Find where the given text appears and provide that cell's center as (X, Y) coordinate. 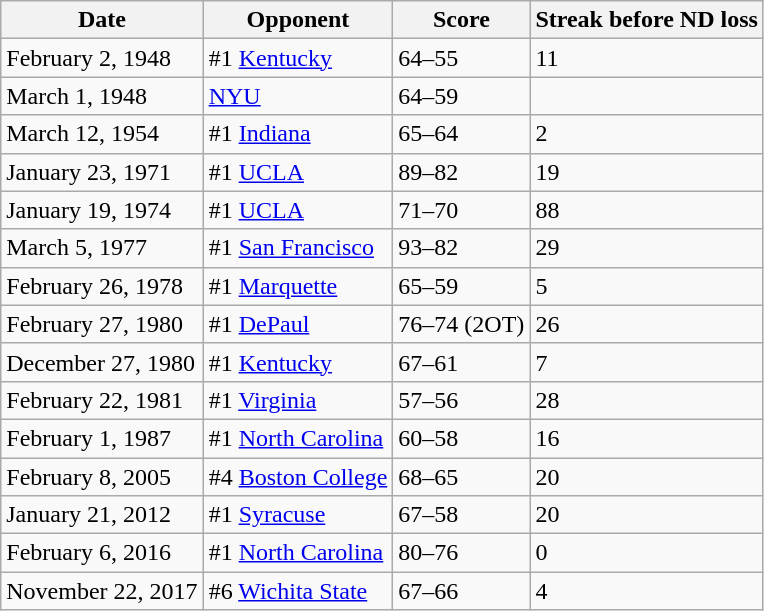
67–66 (462, 591)
#1 Syracuse (298, 515)
Streak before ND loss (647, 20)
January 19, 1974 (102, 210)
71–70 (462, 210)
Opponent (298, 20)
68–65 (462, 477)
64–55 (462, 58)
93–82 (462, 248)
March 1, 1948 (102, 96)
7 (647, 362)
February 2, 1948 (102, 58)
65–64 (462, 134)
19 (647, 172)
0 (647, 553)
#1 Indiana (298, 134)
67–58 (462, 515)
#4 Boston College (298, 477)
February 8, 2005 (102, 477)
December 27, 1980 (102, 362)
February 22, 1981 (102, 400)
Date (102, 20)
11 (647, 58)
65–59 (462, 286)
28 (647, 400)
February 1, 1987 (102, 438)
NYU (298, 96)
5 (647, 286)
February 26, 1978 (102, 286)
January 21, 2012 (102, 515)
#1 San Francisco (298, 248)
57–56 (462, 400)
64–59 (462, 96)
February 27, 1980 (102, 324)
26 (647, 324)
89–82 (462, 172)
#6 Wichita State (298, 591)
November 22, 2017 (102, 591)
4 (647, 591)
76–74 (2OT) (462, 324)
67–61 (462, 362)
January 23, 1971 (102, 172)
2 (647, 134)
29 (647, 248)
#1 Marquette (298, 286)
80–76 (462, 553)
February 6, 2016 (102, 553)
March 5, 1977 (102, 248)
March 12, 1954 (102, 134)
#1 Virginia (298, 400)
Score (462, 20)
16 (647, 438)
60–58 (462, 438)
88 (647, 210)
#1 DePaul (298, 324)
